Locate the cell with the specified text and output its [x, y] center coordinate. 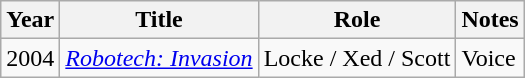
Title [159, 20]
Voice [490, 58]
Robotech: Invasion [159, 58]
Notes [490, 20]
Year [30, 20]
Locke / Xed / Scott [357, 58]
Role [357, 20]
2004 [30, 58]
